Locate the cell with the specified text and output its [X, Y] center coordinate. 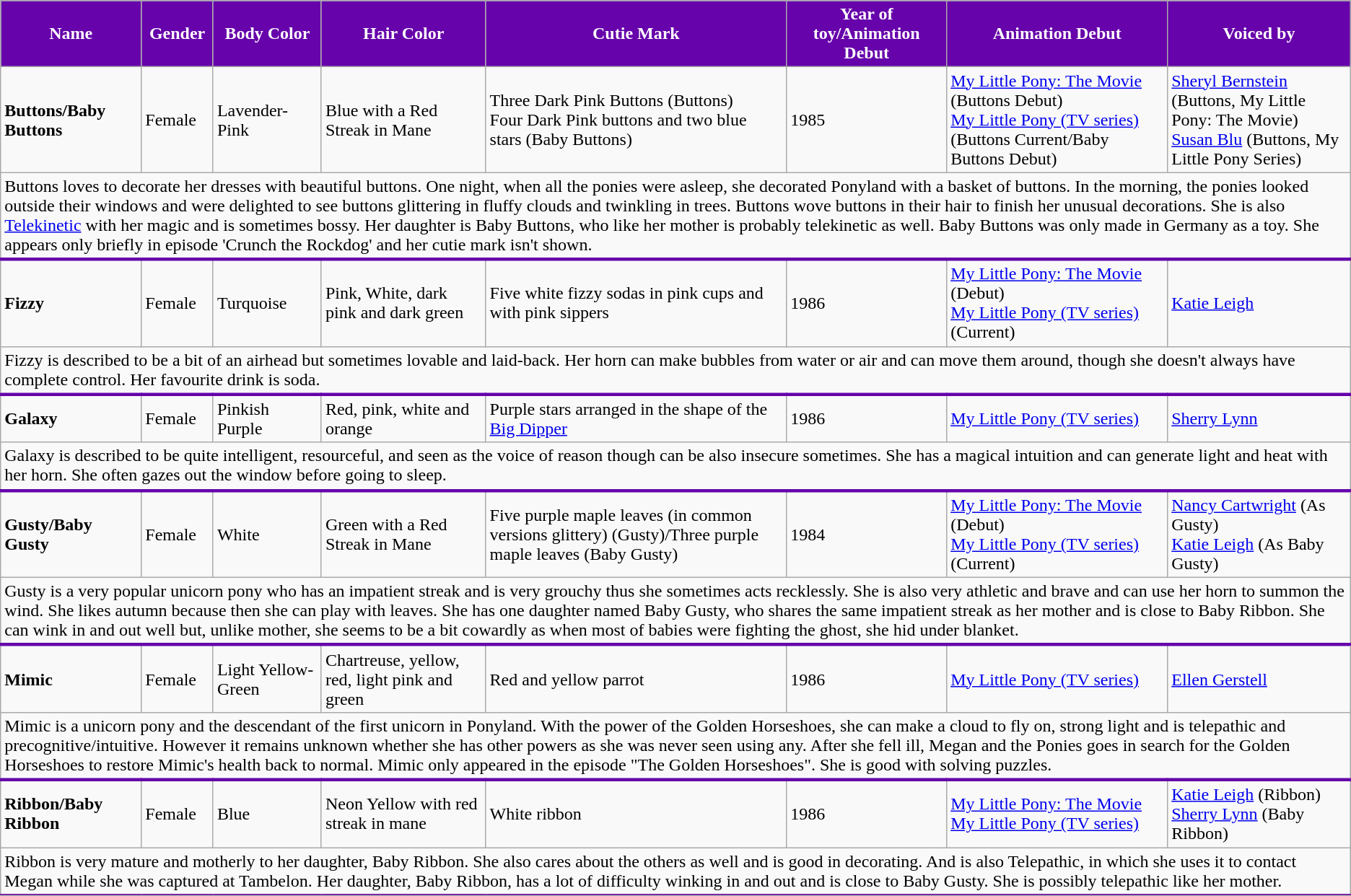
Voiced by [1259, 34]
Gender [178, 34]
Ellen Gerstell [1259, 679]
Galaxy [71, 418]
Red, pink, white and orange [403, 418]
Purple stars arranged in the shape of the Big Dipper [637, 418]
White ribbon [637, 814]
Gusty/Baby Gusty [71, 534]
Red and yellow parrot [637, 679]
Chartreuse, yellow, red, light pink and green [403, 679]
Lavender-Pink [267, 120]
Blue [267, 814]
Pinkish Purple [267, 418]
Neon Yellow with red streak in mane [403, 814]
Turquoise [267, 303]
Sherry Lynn [1259, 418]
Three Dark Pink Buttons (Buttons)Four Dark Pink buttons and two blue stars (Baby Buttons) [637, 120]
Buttons/Baby Buttons [71, 120]
Nancy Cartwright (As Gusty)Katie Leigh (As Baby Gusty) [1259, 534]
1985 [867, 120]
Pink, White, dark pink and dark green [403, 303]
Cutie Mark [637, 34]
Animation Debut [1057, 34]
Sheryl Bernstein (Buttons, My Little Pony: The Movie)Susan Blu (Buttons, My Little Pony Series) [1259, 120]
My Little Pony: The Movie (Buttons Debut)My Little Pony (TV series) (Buttons Current/Baby Buttons Debut) [1057, 120]
Ribbon/Baby Ribbon [71, 814]
Name [71, 34]
Green with a Red Streak in Mane [403, 534]
Blue with a Red Streak in Mane [403, 120]
Body Color [267, 34]
1984 [867, 534]
Katie Leigh (Ribbon) Sherry Lynn (Baby Ribbon) [1259, 814]
My Little Pony: The MovieMy Little Pony (TV series) [1057, 814]
Light Yellow-Green [267, 679]
White [267, 534]
Year of toy/Animation Debut [867, 34]
Mimic [71, 679]
Katie Leigh [1259, 303]
Fizzy [71, 303]
Five purple maple leaves (in common versions glittery) (Gusty)/Three purple maple leaves (Baby Gusty) [637, 534]
Five white fizzy sodas in pink cups and with pink sippers [637, 303]
Hair Color [403, 34]
